Detect which cell encompasses the target text, then output its [x, y] center coordinate. 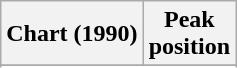
Peakposition [189, 34]
Chart (1990) [72, 34]
